Pinpoint the cell where the given text exists, returning its [x, y] midpoint coordinate. 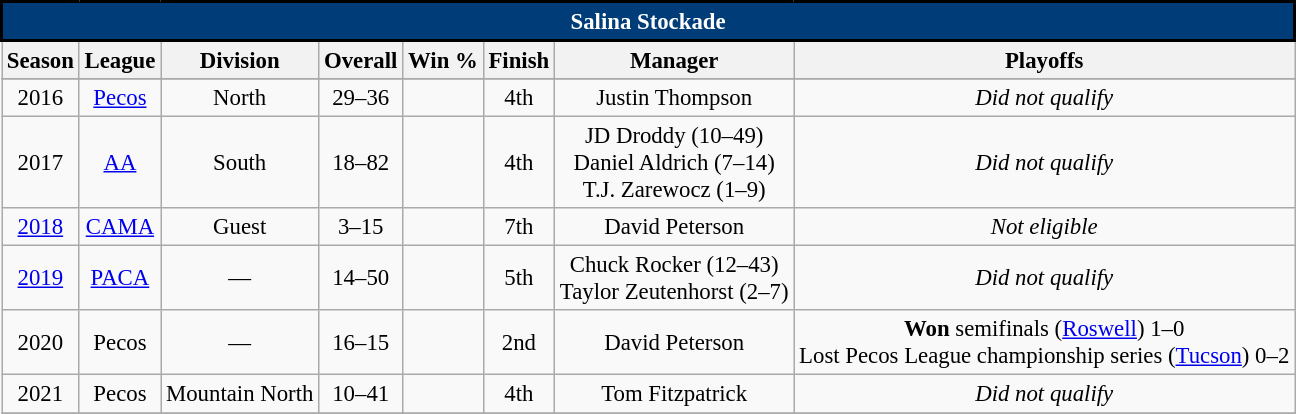
Win % [443, 60]
2019 [41, 278]
CAMA [120, 227]
3–15 [361, 227]
South [240, 163]
10–41 [361, 394]
2020 [41, 342]
2018 [41, 227]
Division [240, 60]
League [120, 60]
PACA [120, 278]
2021 [41, 394]
18–82 [361, 163]
Tom Fitzpatrick [674, 394]
Won semifinals (Roswell) 1–0 Lost Pecos League championship series (Tucson) 0–2 [1044, 342]
29–36 [361, 98]
Chuck Rocker (12–43) Taylor Zeutenhorst (2–7) [674, 278]
16–15 [361, 342]
JD Droddy (10–49) Daniel Aldrich (7–14) T.J. Zarewocz (1–9) [674, 163]
2nd [518, 342]
Salina Stockade [648, 22]
Overall [361, 60]
5th [518, 278]
Justin Thompson [674, 98]
2017 [41, 163]
Season [41, 60]
7th [518, 227]
14–50 [361, 278]
Manager [674, 60]
Guest [240, 227]
2016 [41, 98]
AA [120, 163]
Finish [518, 60]
Mountain North [240, 394]
Not eligible [1044, 227]
Playoffs [1044, 60]
North [240, 98]
